From the cell containing the given text, extract its center point as (x, y) coordinate. 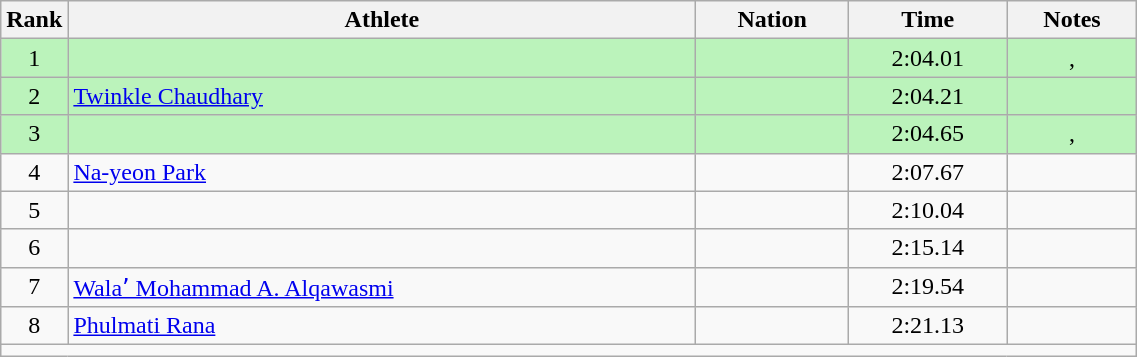
5 (34, 210)
Rank (34, 20)
2:15.14 (928, 248)
2:04.65 (928, 134)
2 (34, 96)
Twinkle Chaudhary (382, 96)
Time (928, 20)
8 (34, 326)
Na-yeon Park (382, 172)
Notes (1072, 20)
7 (34, 287)
Phulmati Rana (382, 326)
2:10.04 (928, 210)
2:19.54 (928, 287)
4 (34, 172)
1 (34, 58)
3 (34, 134)
Athlete (382, 20)
Nation (772, 20)
2:21.13 (928, 326)
6 (34, 248)
2:04.01 (928, 58)
2:04.21 (928, 96)
Walaʼ Mohammad A. Alqawasmi (382, 287)
2:07.67 (928, 172)
